Return [X, Y] of the center of cell containing provided text 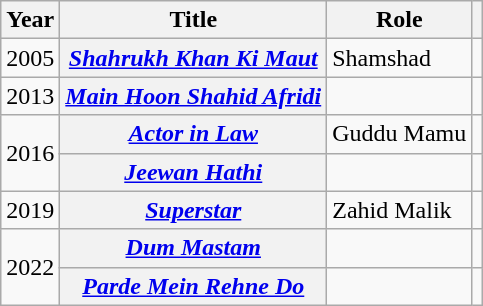
Jeewan Hathi [194, 172]
Year [30, 20]
Shahrukh Khan Ki Maut [194, 58]
Role [400, 20]
Actor in Law [194, 134]
Superstar [194, 210]
2019 [30, 210]
Title [194, 20]
Guddu Mamu [400, 134]
Parde Mein Rehne Do [194, 286]
2005 [30, 58]
Zahid Malik [400, 210]
Main Hoon Shahid Afridi [194, 96]
Shamshad [400, 58]
Dum Mastam [194, 248]
2013 [30, 96]
2016 [30, 153]
2022 [30, 267]
